Output the [X, Y] coordinate of the center of the cell containing the given text.  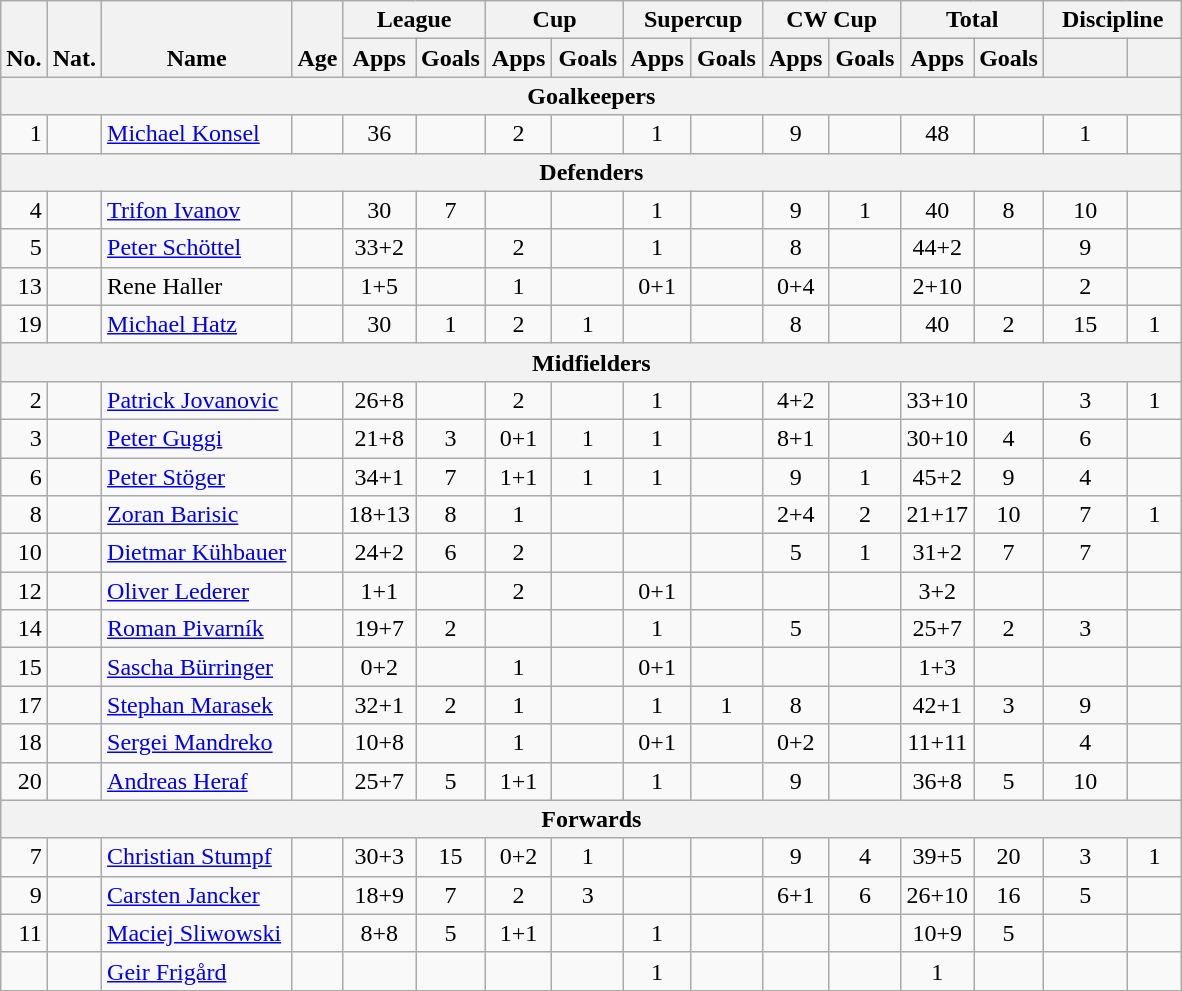
Patrick Jovanovic [197, 400]
30+10 [938, 438]
11+11 [938, 743]
Michael Hatz [197, 324]
14 [24, 629]
Christian Stumpf [197, 857]
1+3 [938, 667]
33+2 [380, 248]
44+2 [938, 248]
12 [24, 591]
Peter Schöttel [197, 248]
8+1 [796, 438]
Cup [554, 20]
31+2 [938, 553]
48 [938, 134]
Midfielders [592, 362]
Forwards [592, 819]
26+8 [380, 400]
No. [24, 39]
Defenders [592, 172]
30+3 [380, 857]
24+2 [380, 553]
19+7 [380, 629]
Stephan Marasek [197, 705]
10+8 [380, 743]
CW Cup [832, 20]
Carsten Jancker [197, 895]
Zoran Barisic [197, 515]
36 [380, 134]
18+13 [380, 515]
19 [24, 324]
Peter Guggi [197, 438]
3+2 [938, 591]
42+1 [938, 705]
Discipline [1112, 20]
Peter Stöger [197, 477]
Age [318, 39]
2+4 [796, 515]
League [414, 20]
Dietmar Kühbauer [197, 553]
Sergei Mandreko [197, 743]
Nat. [74, 39]
2+10 [938, 286]
1+5 [380, 286]
39+5 [938, 857]
45+2 [938, 477]
0+4 [796, 286]
Supercup [694, 20]
6+1 [796, 895]
Name [197, 39]
26+10 [938, 895]
17 [24, 705]
18+9 [380, 895]
Goalkeepers [592, 96]
4+2 [796, 400]
Roman Pivarník [197, 629]
Trifon Ivanov [197, 210]
32+1 [380, 705]
21+8 [380, 438]
36+8 [938, 781]
Rene Haller [197, 286]
Michael Konsel [197, 134]
33+10 [938, 400]
10+9 [938, 933]
8+8 [380, 933]
13 [24, 286]
18 [24, 743]
Maciej Sliwowski [197, 933]
16 [1009, 895]
Sascha Bürringer [197, 667]
34+1 [380, 477]
11 [24, 933]
Andreas Heraf [197, 781]
21+17 [938, 515]
Total [972, 20]
Geir Frigård [197, 971]
Oliver Lederer [197, 591]
